Locate the cell with the specified text and output its (X, Y) center coordinate. 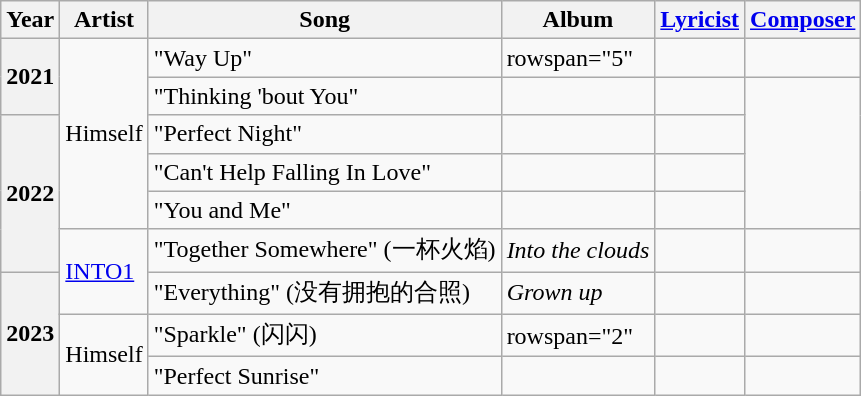
Album (578, 20)
"Sparkle" (闪闪) (324, 336)
"Way Up" (324, 58)
rowspan="5" (578, 58)
Artist (104, 20)
2021 (30, 77)
Grown up (578, 294)
"You and Me" (324, 210)
"Everything" (没有拥抱的合照) (324, 294)
2023 (30, 334)
"Thinking 'bout You" (324, 96)
rowspan="2" (578, 336)
INTO1 (104, 272)
"Together Somewhere" (一杯火焰) (324, 250)
Year (30, 20)
"Perfect Night" (324, 134)
"Can't Help Falling In Love" (324, 172)
Lyricist (700, 20)
2022 (30, 194)
Song (324, 20)
Into the clouds (578, 250)
Composer (803, 20)
"Perfect Sunrise" (324, 376)
